Return (x, y) of the center of cell containing provided text 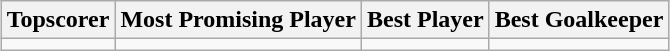
Best Goalkeeper (579, 20)
Best Player (425, 20)
Most Promising Player (238, 20)
Topscorer (58, 20)
